Determine the [x, y] coordinate at the center of the cell enclosing the given text.  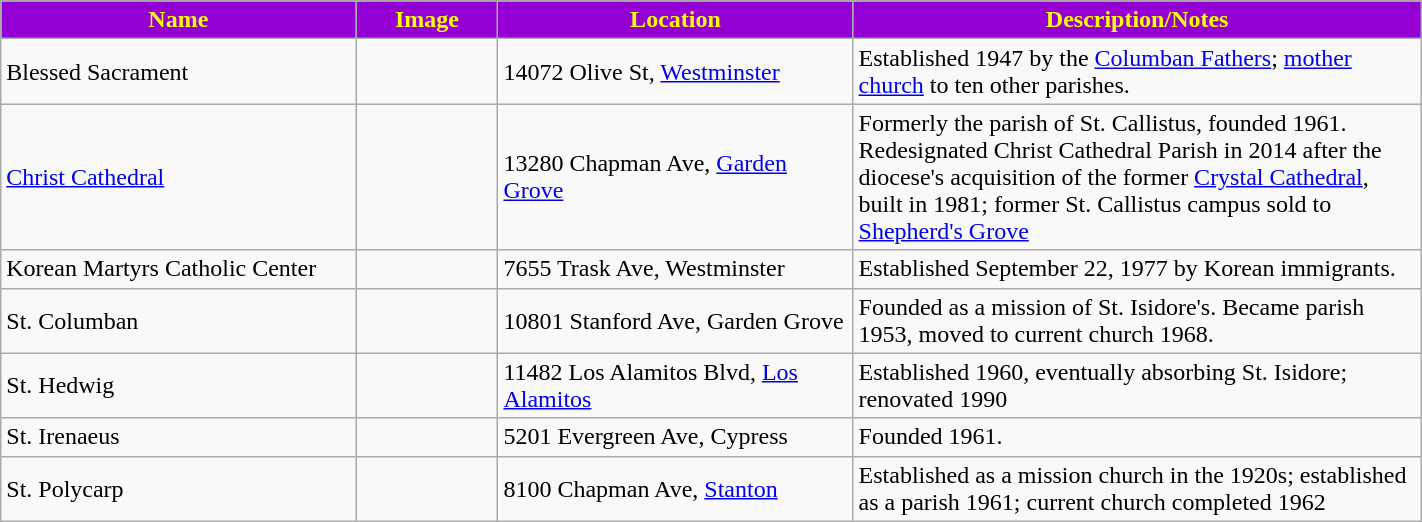
Blessed Sacrament [178, 72]
14072 Olive St, Westminster [676, 72]
Founded as a mission of St. Isidore's. Became parish 1953, moved to current church 1968. [1137, 320]
Image [427, 20]
St. Hedwig [178, 386]
St. Polycarp [178, 488]
Name [178, 20]
Location [676, 20]
8100 Chapman Ave, Stanton [676, 488]
Established 1960, eventually absorbing St. Isidore; renovated 1990 [1137, 386]
Established September 22, 1977 by Korean immigrants. [1137, 269]
7655 Trask Ave, Westminster [676, 269]
10801 Stanford Ave, Garden Grove [676, 320]
St. Irenaeus [178, 437]
5201 Evergreen Ave, Cypress [676, 437]
Christ Cathedral [178, 177]
Established 1947 by the Columban Fathers; mother church to ten other parishes. [1137, 72]
Description/Notes [1137, 20]
Founded 1961. [1137, 437]
Korean Martyrs Catholic Center [178, 269]
13280 Chapman Ave, Garden Grove [676, 177]
Established as a mission church in the 1920s; established as a parish 1961; current church completed 1962 [1137, 488]
11482 Los Alamitos Blvd, Los Alamitos [676, 386]
St. Columban [178, 320]
